Return the (X, Y) coordinate for the center point of the cell that contains the specified text.  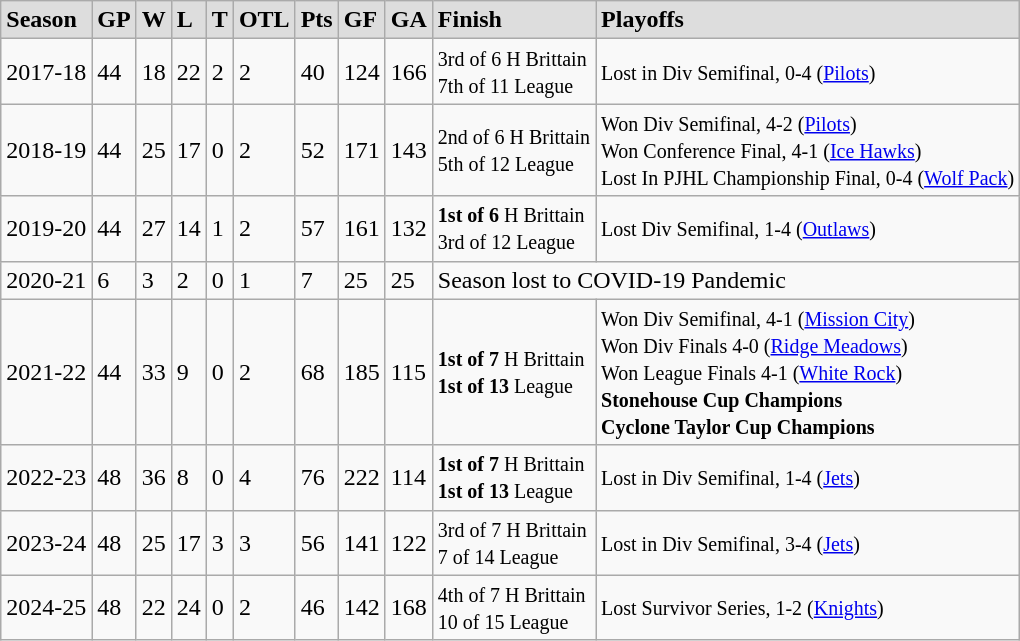
Playoffs (808, 20)
Finish (514, 20)
143 (408, 150)
3rd of 6 H Brittain 7th of 11 League (514, 72)
168 (408, 608)
2021-22 (46, 372)
76 (316, 478)
Pts (316, 20)
115 (408, 372)
L (188, 20)
GA (408, 20)
14 (188, 228)
9 (188, 372)
6 (114, 280)
56 (316, 542)
166 (408, 72)
Lost in Div Semifinal, 0-4 (Pilots) (808, 72)
3rd of 7 H Brittain 7 of 14 League (514, 542)
185 (362, 372)
T (220, 20)
122 (408, 542)
33 (154, 372)
2024-25 (46, 608)
222 (362, 478)
114 (408, 478)
Lost Div Semifinal, 1-4 (Outlaws) (808, 228)
2018-19 (46, 150)
4th of 7 H Brittain 10 of 15 League (514, 608)
171 (362, 150)
124 (362, 72)
Season (46, 20)
GP (114, 20)
46 (316, 608)
Won Div Semifinal, 4-2 (Pilots) Won Conference Final, 4-1 (Ice Hawks) Lost In PJHL Championship Final, 0-4 (Wolf Pack) (808, 150)
141 (362, 542)
2023-24 (46, 542)
2017-18 (46, 72)
W (154, 20)
2nd of 6 H Brittain 5th of 12 League (514, 150)
Lost Survivor Series, 1-2 (Knights) (808, 608)
Season lost to COVID-19 Pandemic (726, 280)
132 (408, 228)
27 (154, 228)
161 (362, 228)
7 (316, 280)
18 (154, 72)
68 (316, 372)
GF (362, 20)
52 (316, 150)
142 (362, 608)
4 (264, 478)
57 (316, 228)
2019-20 (46, 228)
24 (188, 608)
OTL (264, 20)
2020-21 (46, 280)
40 (316, 72)
36 (154, 478)
Lost in Div Semifinal, 3-4 (Jets) (808, 542)
8 (188, 478)
2022-23 (46, 478)
Lost in Div Semifinal, 1-4 (Jets) (808, 478)
1st of 6 H Brittain 3rd of 12 League (514, 228)
